Scan for the cell matching the given text and deliver its (X, Y) coordinate at center. 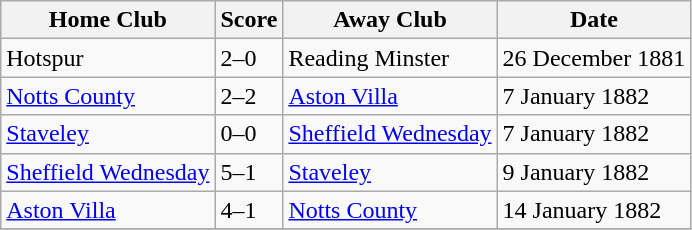
26 December 1881 (594, 58)
Reading Minster (390, 58)
Hotspur (108, 58)
5–1 (249, 172)
0–0 (249, 134)
Away Club (390, 20)
Home Club (108, 20)
9 January 1882 (594, 172)
Score (249, 20)
Date (594, 20)
14 January 1882 (594, 210)
2–0 (249, 58)
4–1 (249, 210)
2–2 (249, 96)
